Locate the cell with the specified text and output its [x, y] center coordinate. 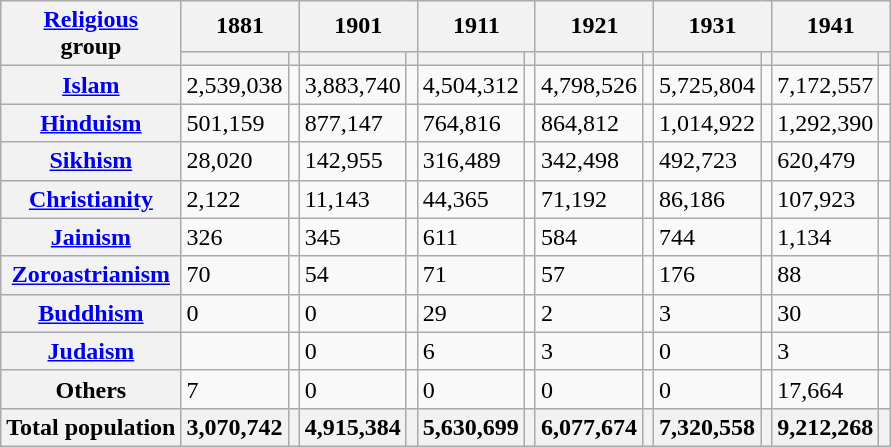
501,159 [234, 123]
1,292,390 [826, 123]
107,923 [826, 199]
620,479 [826, 161]
28,020 [234, 161]
Religiousgroup [91, 34]
54 [352, 275]
1,134 [826, 237]
Others [91, 389]
4,504,312 [470, 85]
326 [234, 237]
611 [470, 237]
2,539,038 [234, 85]
1,014,922 [708, 123]
86,186 [708, 199]
Christianity [91, 199]
Total population [91, 427]
7 [234, 389]
1901 [358, 26]
864,812 [588, 123]
70 [234, 275]
3,070,742 [234, 427]
142,955 [352, 161]
492,723 [708, 161]
17,664 [826, 389]
Judaism [91, 351]
44,365 [470, 199]
6 [470, 351]
5,725,804 [708, 85]
764,816 [470, 123]
1911 [476, 26]
176 [708, 275]
57 [588, 275]
71,192 [588, 199]
2,122 [234, 199]
584 [588, 237]
342,498 [588, 161]
Islam [91, 85]
Zoroastrianism [91, 275]
29 [470, 313]
Buddhism [91, 313]
7,320,558 [708, 427]
11,143 [352, 199]
7,172,557 [826, 85]
6,077,674 [588, 427]
1931 [713, 26]
30 [826, 313]
744 [708, 237]
88 [826, 275]
2 [588, 313]
4,915,384 [352, 427]
1921 [594, 26]
Hinduism [91, 123]
3,883,740 [352, 85]
1941 [831, 26]
5,630,699 [470, 427]
1881 [240, 26]
9,212,268 [826, 427]
Sikhism [91, 161]
316,489 [470, 161]
Jainism [91, 237]
345 [352, 237]
71 [470, 275]
4,798,526 [588, 85]
877,147 [352, 123]
